Detect which cell encompasses the target text, then output its (X, Y) center coordinate. 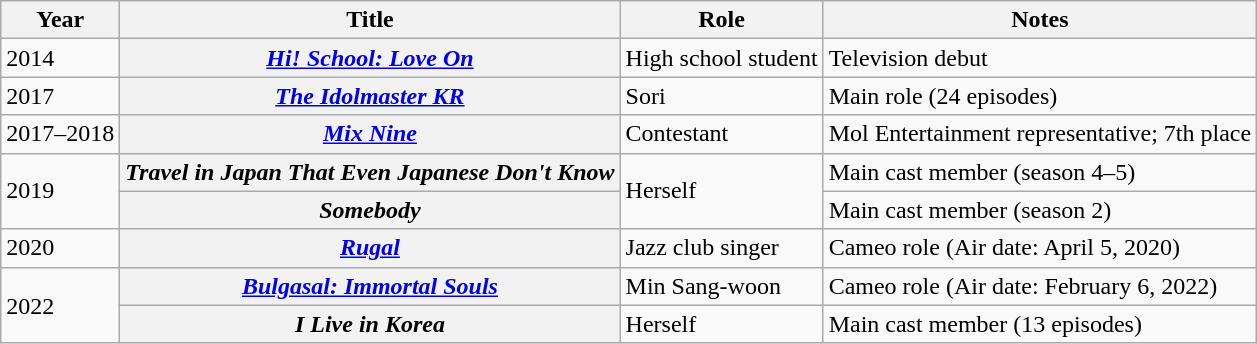
2020 (60, 248)
Mix Nine (370, 134)
Year (60, 20)
Rugal (370, 248)
2019 (60, 191)
High school student (722, 58)
Mol Entertainment representative; 7th place (1040, 134)
Bulgasal: Immortal Souls (370, 286)
2014 (60, 58)
The Idolmaster KR (370, 96)
Notes (1040, 20)
Contestant (722, 134)
Travel in Japan That Even Japanese Don't Know (370, 172)
Somebody (370, 210)
2022 (60, 305)
2017–2018 (60, 134)
2017 (60, 96)
Cameo role (Air date: February 6, 2022) (1040, 286)
Sori (722, 96)
Main cast member (season 2) (1040, 210)
Role (722, 20)
I Live in Korea (370, 324)
Jazz club singer (722, 248)
Main cast member (13 episodes) (1040, 324)
Hi! School: Love On (370, 58)
Main role (24 episodes) (1040, 96)
Cameo role (Air date: April 5, 2020) (1040, 248)
Title (370, 20)
Main cast member (season 4–5) (1040, 172)
Television debut (1040, 58)
Min Sang-woon (722, 286)
